Extract the (X, Y) coordinate from the center of the cell holding the provided text.  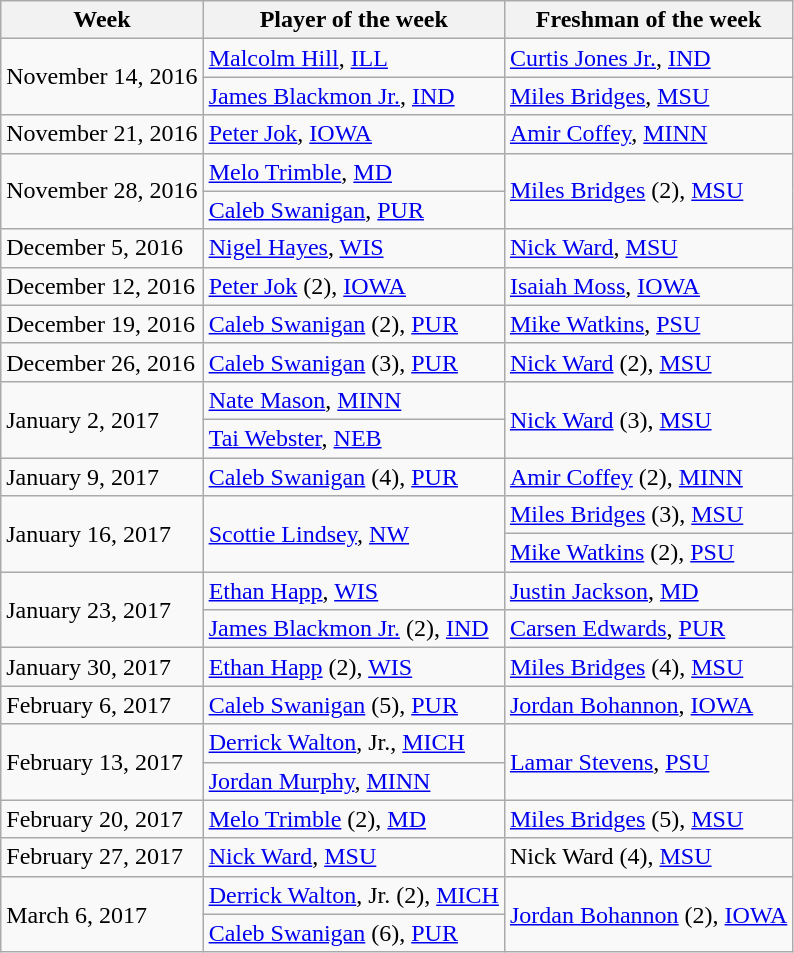
Nick Ward (4), MSU (648, 857)
Ethan Happ (2), WIS (354, 667)
Curtis Jones Jr., IND (648, 58)
December 5, 2016 (102, 248)
Caleb Swanigan (5), PUR (354, 705)
March 6, 2017 (102, 914)
Week (102, 20)
Ethan Happ, WIS (354, 591)
Miles Bridges (4), MSU (648, 667)
Nick Ward (3), MSU (648, 419)
February 20, 2017 (102, 819)
Miles Bridges, MSU (648, 96)
James Blackmon Jr., IND (354, 96)
Caleb Swanigan (3), PUR (354, 362)
Peter Jok, IOWA (354, 134)
Miles Bridges (5), MSU (648, 819)
Jordan Bohannon, IOWA (648, 705)
February 27, 2017 (102, 857)
Nick Ward (2), MSU (648, 362)
November 14, 2016 (102, 77)
Jordan Bohannon (2), IOWA (648, 914)
James Blackmon Jr. (2), IND (354, 629)
Caleb Swanigan, PUR (354, 210)
Tai Webster, NEB (354, 438)
December 19, 2016 (102, 324)
January 9, 2017 (102, 477)
December 12, 2016 (102, 286)
Justin Jackson, MD (648, 591)
Peter Jok (2), IOWA (354, 286)
January 16, 2017 (102, 534)
Player of the week (354, 20)
Nate Mason, MINN (354, 400)
Mike Watkins, PSU (648, 324)
Derrick Walton, Jr., MICH (354, 743)
Amir Coffey (2), MINN (648, 477)
November 21, 2016 (102, 134)
February 13, 2017 (102, 762)
December 26, 2016 (102, 362)
Lamar Stevens, PSU (648, 762)
November 28, 2016 (102, 191)
Carsen Edwards, PUR (648, 629)
Miles Bridges (3), MSU (648, 515)
February 6, 2017 (102, 705)
Mike Watkins (2), PSU (648, 553)
Scottie Lindsey, NW (354, 534)
Derrick Walton, Jr. (2), MICH (354, 895)
Isaiah Moss, IOWA (648, 286)
Caleb Swanigan (2), PUR (354, 324)
Freshman of the week (648, 20)
Miles Bridges (2), MSU (648, 191)
January 23, 2017 (102, 610)
Malcolm Hill, ILL (354, 58)
Jordan Murphy, MINN (354, 781)
January 30, 2017 (102, 667)
Melo Trimble, MD (354, 172)
January 2, 2017 (102, 419)
Melo Trimble (2), MD (354, 819)
Amir Coffey, MINN (648, 134)
Caleb Swanigan (4), PUR (354, 477)
Caleb Swanigan (6), PUR (354, 933)
Nigel Hayes, WIS (354, 248)
